Extract the [X, Y] coordinate from the center of the cell holding the provided text.  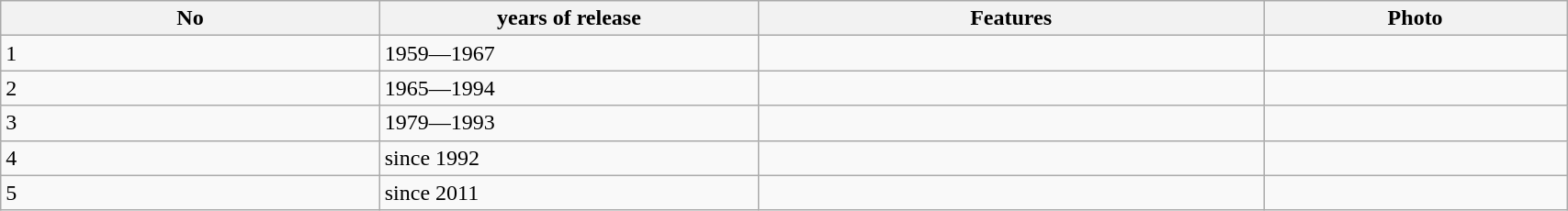
4 [190, 158]
5 [190, 193]
Photo [1416, 18]
2 [190, 88]
years of release [569, 18]
Features [1011, 18]
3 [190, 123]
1979—1993 [569, 123]
1 [190, 53]
1959—1967 [569, 53]
1965—1994 [569, 88]
No [190, 18]
since 2011 [569, 193]
since 1992 [569, 158]
